Search for the cell housing the specified text and yield its [x, y] center coordinate. 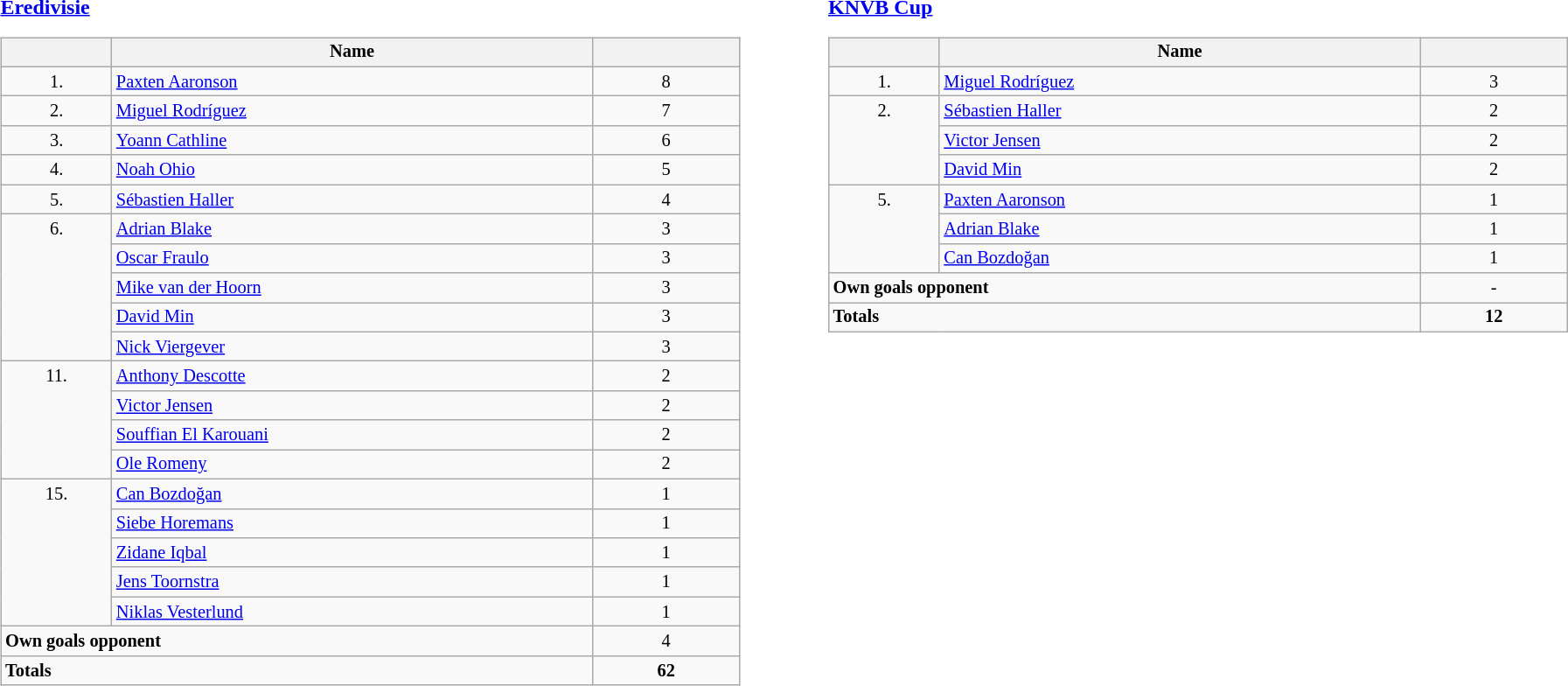
Nick Viergever [352, 346]
6 [666, 141]
4. [56, 170]
6. [56, 288]
Oscar Fraulo [352, 258]
Siebe Horemans [352, 523]
Yoann Cathline [352, 141]
11. [56, 420]
Jens Toornstra [352, 582]
Ole Romeny [352, 465]
62 [666, 670]
Zidane Iqbal [352, 553]
7 [666, 111]
Souffian El Karouani [352, 435]
Niklas Vesterlund [352, 612]
- [1494, 288]
15. [56, 552]
Noah Ohio [352, 170]
3. [56, 141]
Anthony Descotte [352, 376]
5 [666, 170]
8 [666, 81]
Mike van der Hoorn [352, 288]
12 [1494, 318]
